Detect which cell encompasses the target text, then output its (X, Y) center coordinate. 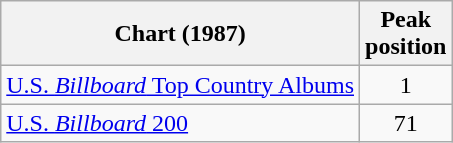
71 (406, 123)
Peakposition (406, 34)
U.S. Billboard 200 (180, 123)
U.S. Billboard Top Country Albums (180, 85)
Chart (1987) (180, 34)
1 (406, 85)
